Capture the cell that displays the provided text and extract its (x, y) central coordinate. 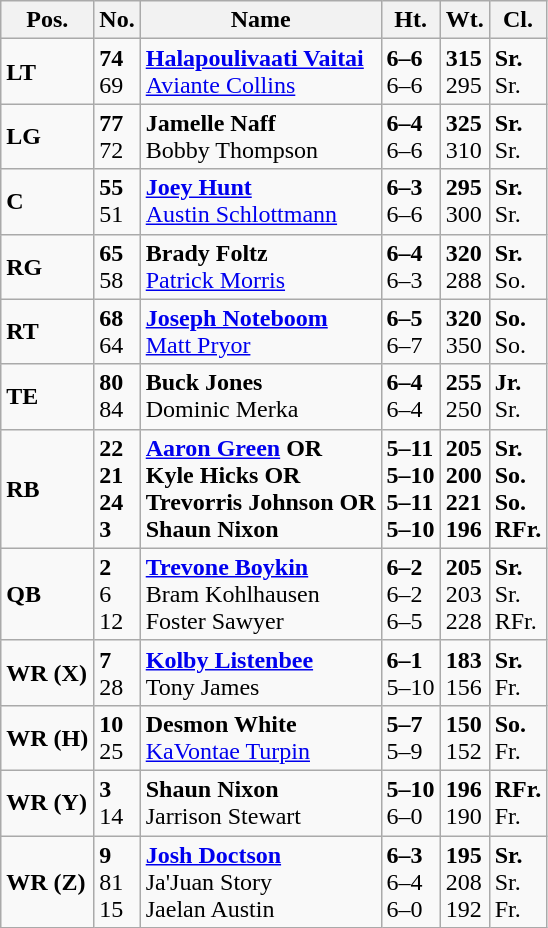
6864 (117, 332)
So.So. (518, 332)
7469 (117, 72)
195208192 (464, 882)
1025 (117, 738)
2612 (117, 594)
QB (48, 594)
TE (48, 396)
Brady FoltzPatrick Morris (260, 266)
Halapoulivaati VaitaiAviante Collins (260, 72)
Jr.Sr. (518, 396)
WR (Y) (48, 802)
6558 (117, 266)
No. (117, 20)
314 (117, 802)
183156 (464, 672)
LT (48, 72)
6–36–6 (410, 202)
WR (Z) (48, 882)
205203228 (464, 594)
Jamelle NaffBobby Thompson (260, 136)
Sr.Sr.RFr. (518, 594)
Sr.So.So.RFr. (518, 488)
RG (48, 266)
6–15–10 (410, 672)
Wt. (464, 20)
Aaron Green ORKyle Hicks ORTrevorris Johnson ORShaun Nixon (260, 488)
Cl. (518, 20)
5–115–105–115–10 (410, 488)
315295 (464, 72)
C (48, 202)
98115 (117, 882)
LG (48, 136)
Sr.Sr.Fr. (518, 882)
5–106–0 (410, 802)
Pos. (48, 20)
5–75–9 (410, 738)
6–36–46–0 (410, 882)
WR (X) (48, 672)
6–46–4 (410, 396)
RB (48, 488)
Trevone BoykinBram KohlhausenFoster Sawyer (260, 594)
6–46–3 (410, 266)
8084 (117, 396)
7772 (117, 136)
Sr.So. (518, 266)
So.Fr. (518, 738)
5551 (117, 202)
Desmon WhiteKaVontae Turpin (260, 738)
6–26–26–5 (410, 594)
6–66–6 (410, 72)
Kolby ListenbeeTony James (260, 672)
6–56–7 (410, 332)
205200221196 (464, 488)
295300 (464, 202)
Buck JonesDominic Merka (260, 396)
320350 (464, 332)
RT (48, 332)
Joseph NoteboomMatt Pryor (260, 332)
150152 (464, 738)
728 (117, 672)
Joey HuntAustin Schlottmann (260, 202)
Name (260, 20)
196190 (464, 802)
WR (H) (48, 738)
Shaun NixonJarrison Stewart (260, 802)
255250 (464, 396)
325310 (464, 136)
Josh DoctsonJa'Juan StoryJaelan Austin (260, 882)
Ht. (410, 20)
Sr.Fr. (518, 672)
2221243 (117, 488)
RFr.Fr. (518, 802)
320288 (464, 266)
6–46–6 (410, 136)
